Determine the (x, y) coordinate at the center of the cell enclosing the given text.  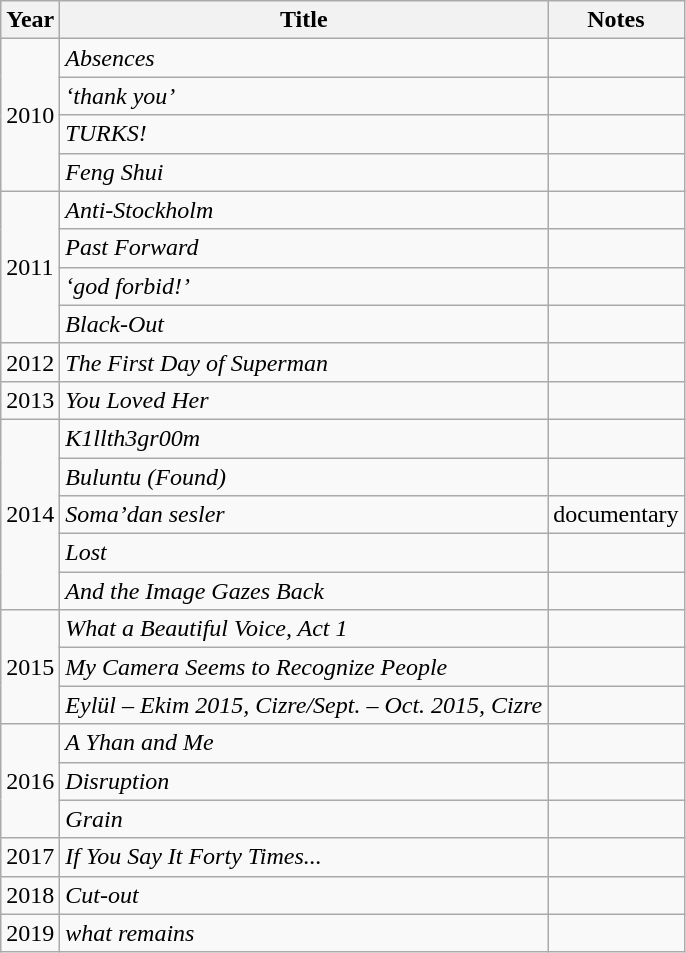
A Yhan and Me (304, 743)
2018 (30, 895)
Notes (616, 20)
Title (304, 20)
2013 (30, 400)
2010 (30, 115)
‘god forbid!’ (304, 286)
2011 (30, 267)
Grain (304, 819)
2019 (30, 933)
If You Say It Forty Times... (304, 857)
Buluntu (Found) (304, 477)
The First Day of Superman (304, 362)
TURKS! (304, 134)
Absences (304, 58)
‘thank you’ (304, 96)
2016 (30, 781)
Disruption (304, 781)
Lost (304, 553)
2014 (30, 514)
You Loved Her (304, 400)
Past Forward (304, 248)
What a Beautiful Voice, Act 1 (304, 629)
Eylül – Ekim 2015, Cizre/Sept. – Oct. 2015, Cizre (304, 705)
what remains (304, 933)
Soma’dan sesler (304, 515)
2017 (30, 857)
Cut-out (304, 895)
Black-Out (304, 324)
And the Image Gazes Back (304, 591)
Year (30, 20)
documentary (616, 515)
Anti-Stockholm (304, 210)
My Camera Seems to Recognize People (304, 667)
Feng Shui (304, 172)
2015 (30, 667)
K1llth3gr00m (304, 438)
2012 (30, 362)
